Find where the given text appears and provide that cell's center as [x, y] coordinate. 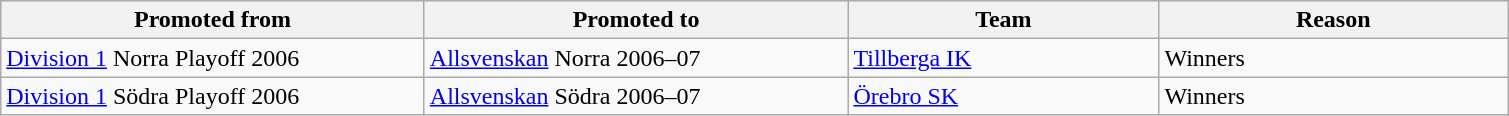
Tillberga IK [1004, 58]
Allsvenskan Norra 2006–07 [636, 58]
Reason [1334, 20]
Division 1 Norra Playoff 2006 [213, 58]
Team [1004, 20]
Division 1 Södra Playoff 2006 [213, 96]
Promoted to [636, 20]
Örebro SK [1004, 96]
Promoted from [213, 20]
Allsvenskan Södra 2006–07 [636, 96]
